Scan for the cell matching the given text and deliver its (x, y) coordinate at center. 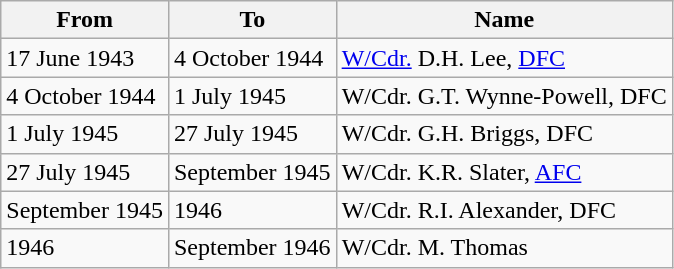
W/Cdr. R.I. Alexander, DFC (504, 210)
W/Cdr. D.H. Lee, DFC (504, 58)
Name (504, 20)
W/Cdr. M. Thomas (504, 248)
W/Cdr. K.R. Slater, AFC (504, 172)
From (85, 20)
W/Cdr. G.T. Wynne-Powell, DFC (504, 96)
17 June 1943 (85, 58)
To (252, 20)
September 1946 (252, 248)
W/Cdr. G.H. Briggs, DFC (504, 134)
